Search for the cell housing the specified text and yield its (x, y) center coordinate. 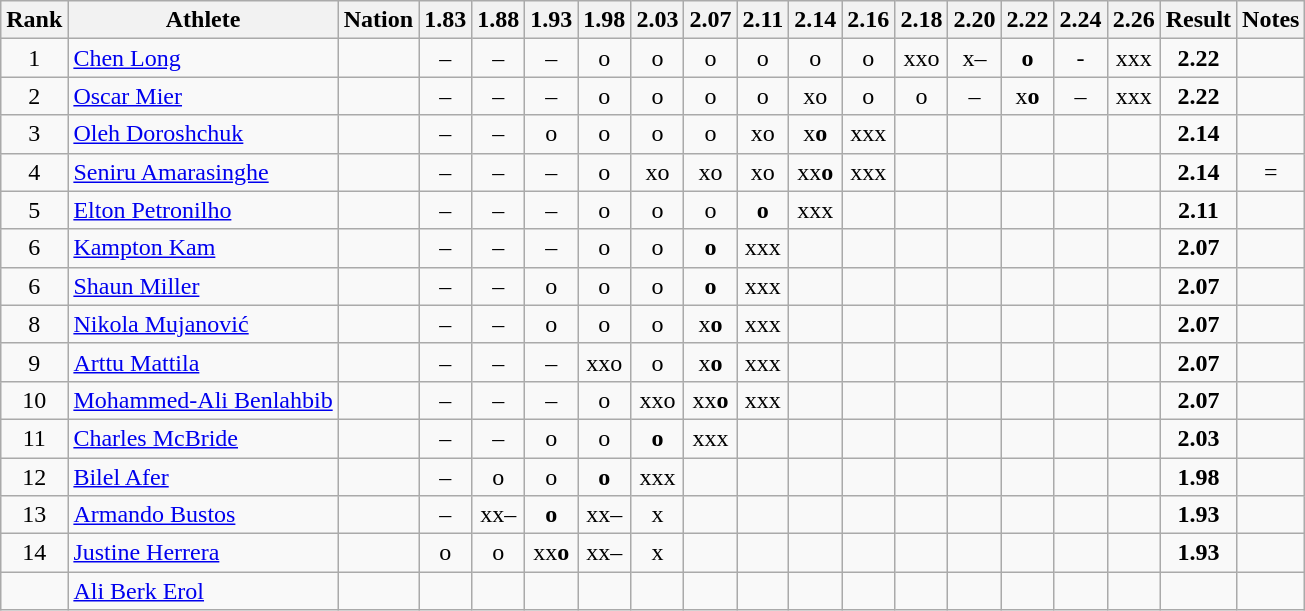
x– (974, 58)
1.83 (446, 20)
Oscar Mier (203, 96)
8 (34, 324)
2.18 (922, 20)
Ali Berk Erol (203, 591)
14 (34, 553)
Shaun Miller (203, 286)
Charles McBride (203, 438)
2.20 (974, 20)
Bilel Afer (203, 477)
Oleh Doroshchuk (203, 134)
Kampton Kam (203, 248)
Armando Bustos (203, 515)
- (1080, 58)
4 (34, 172)
Rank (34, 20)
Mohammed-Ali Benlahbib (203, 400)
Arttu Mattila (203, 362)
10 (34, 400)
Chen Long (203, 58)
Result (1198, 20)
Elton Petronilho (203, 210)
13 (34, 515)
3 (34, 134)
11 (34, 438)
Athlete (203, 20)
2.16 (868, 20)
Nation (378, 20)
5 (34, 210)
2.26 (1134, 20)
1 (34, 58)
Notes (1271, 20)
2.24 (1080, 20)
9 (34, 362)
1.88 (498, 20)
2 (34, 96)
Seniru Amarasinghe (203, 172)
Justine Herrera (203, 553)
Nikola Mujanović (203, 324)
= (1271, 172)
12 (34, 477)
